Locate the cell with the specified text and output its [X, Y] center coordinate. 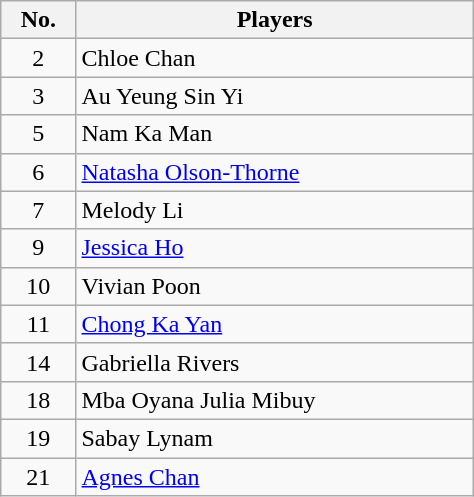
No. [38, 20]
Jessica Ho [274, 248]
Melody Li [274, 210]
10 [38, 286]
3 [38, 96]
7 [38, 210]
6 [38, 172]
Agnes Chan [274, 477]
5 [38, 134]
11 [38, 324]
Nam Ka Man [274, 134]
Sabay Lynam [274, 438]
Au Yeung Sin Yi [274, 96]
Mba Oyana Julia Mibuy [274, 400]
Players [274, 20]
Chloe Chan [274, 58]
2 [38, 58]
14 [38, 362]
21 [38, 477]
Vivian Poon [274, 286]
18 [38, 400]
9 [38, 248]
19 [38, 438]
Gabriella Rivers [274, 362]
Chong Ka Yan [274, 324]
Natasha Olson-Thorne [274, 172]
